Find where the given text appears and provide that cell's center as (x, y) coordinate. 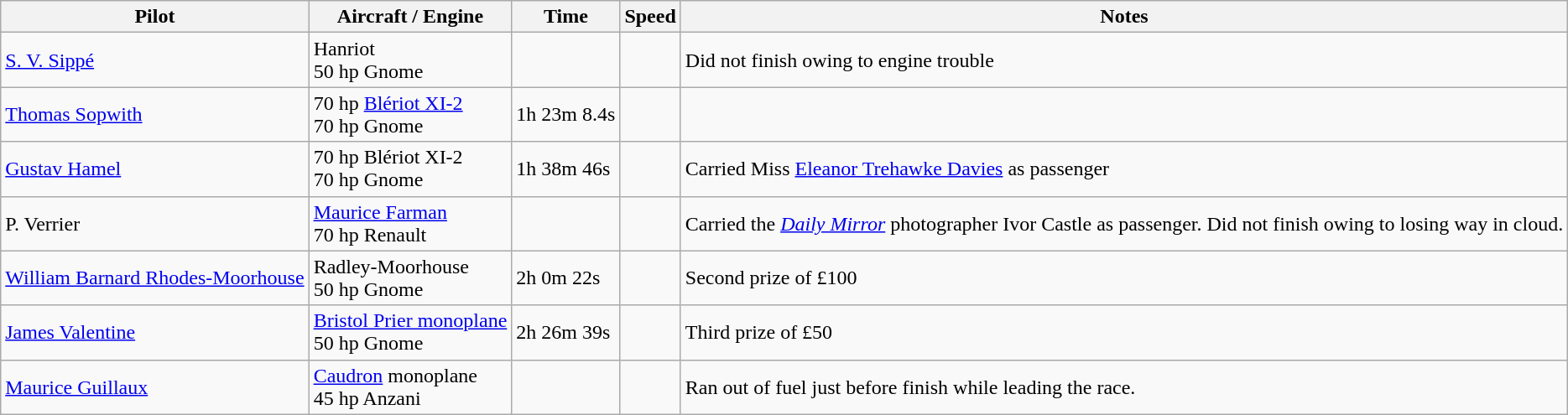
Third prize of £50 (1124, 332)
S. V. Sippé (154, 60)
Bristol Prier monoplane50 hp Gnome (410, 332)
William Barnard Rhodes-Moorhouse (154, 278)
70 hp Blériot XI-2 70 hp Gnome (410, 114)
Maurice Farman70 hp Renault (410, 223)
Notes (1124, 17)
70 hp Blériot XI-270 hp Gnome (410, 169)
2h 0m 22s (565, 278)
James Valentine (154, 332)
Thomas Sopwith (154, 114)
Ran out of fuel just before finish while leading the race. (1124, 387)
1h 38m 46s (565, 169)
Time (565, 17)
Pilot (154, 17)
P. Verrier (154, 223)
Hanriot50 hp Gnome (410, 60)
Aircraft / Engine (410, 17)
Second prize of £100 (1124, 278)
Carried Miss Eleanor Trehawke Davies as passenger (1124, 169)
Carried the Daily Mirror photographer Ivor Castle as passenger. Did not finish owing to losing way in cloud. (1124, 223)
2h 26m 39s (565, 332)
1h 23m 8.4s (565, 114)
Did not finish owing to engine trouble (1124, 60)
Speed (650, 17)
Gustav Hamel (154, 169)
Caudron monoplane45 hp Anzani (410, 387)
Maurice Guillaux (154, 387)
Radley-Moorhouse50 hp Gnome (410, 278)
